Capture the cell that displays the provided text and extract its (x, y) central coordinate. 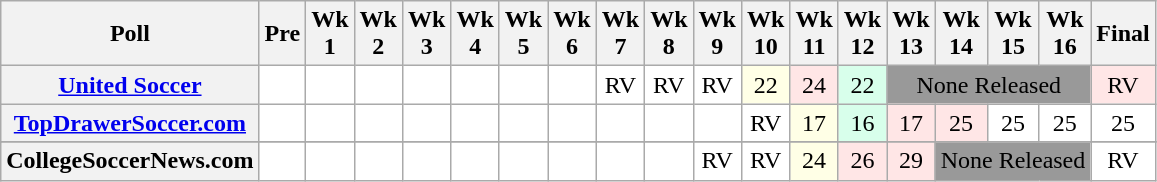
Wk7 (620, 34)
Wk4 (475, 34)
Wk16 (1065, 34)
Wk5 (523, 34)
Wk15 (1013, 34)
Wk14 (961, 34)
Poll (130, 34)
29 (911, 161)
26 (862, 161)
Wk10 (765, 34)
Wk13 (911, 34)
16 (862, 123)
Wk1 (330, 34)
TopDrawerSoccer.com (130, 123)
Final (1123, 34)
Wk8 (669, 34)
Wk9 (717, 34)
Wk2 (378, 34)
CollegeSoccerNews.com (130, 161)
Wk11 (814, 34)
Wk6 (572, 34)
Pre (282, 34)
United Soccer (130, 85)
Wk3 (426, 34)
Wk12 (862, 34)
